Return the [X, Y] coordinate for the center point of the cell that contains the specified text.  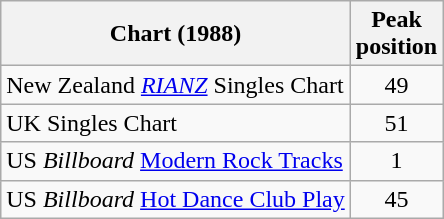
Peakposition [396, 34]
UK Singles Chart [176, 123]
1 [396, 161]
US Billboard Modern Rock Tracks [176, 161]
US Billboard Hot Dance Club Play [176, 199]
45 [396, 199]
49 [396, 85]
Chart (1988) [176, 34]
New Zealand RIANZ Singles Chart [176, 85]
51 [396, 123]
